For the text-containing cell, return its midpoint in [x, y] coordinate format. 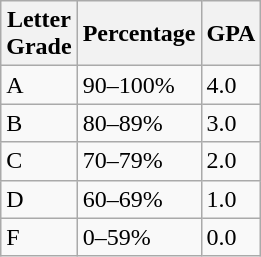
0–59% [139, 237]
2.0 [231, 161]
D [39, 199]
3.0 [231, 123]
C [39, 161]
0.0 [231, 237]
80–89% [139, 123]
4.0 [231, 85]
90–100% [139, 85]
F [39, 237]
60–69% [139, 199]
B [39, 123]
LetterGrade [39, 34]
Percentage [139, 34]
GPA [231, 34]
1.0 [231, 199]
70–79% [139, 161]
A [39, 85]
